Output the (x, y) coordinate of the center of the cell containing the given text.  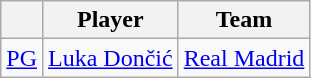
PG (22, 58)
Team (244, 20)
Real Madrid (244, 58)
Player (110, 20)
Luka Dončić (110, 58)
